Capture the cell that displays the provided text and extract its (x, y) central coordinate. 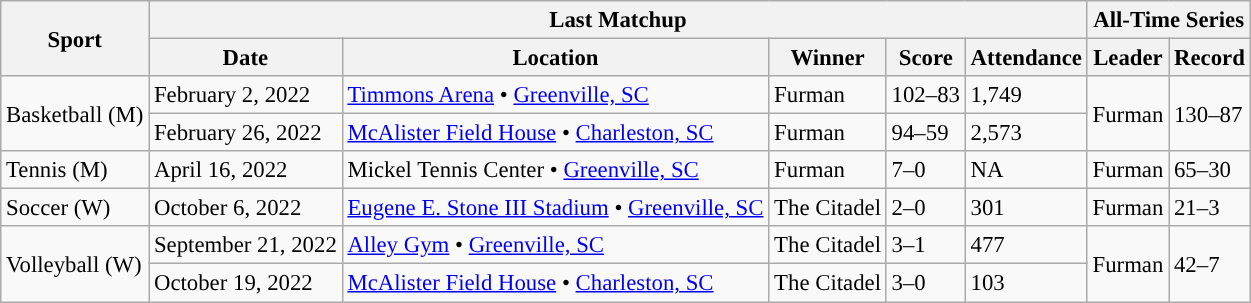
Tennis (M) (75, 170)
130–87 (1210, 114)
Last Matchup (618, 20)
Basketball (M) (75, 114)
301 (1026, 208)
September 21, 2022 (246, 245)
7–0 (926, 170)
Mickel Tennis Center • Greenville, SC (556, 170)
October 19, 2022 (246, 283)
All-Time Series (1168, 20)
65–30 (1210, 170)
94–59 (926, 133)
October 6, 2022 (246, 208)
April 16, 2022 (246, 170)
42–7 (1210, 264)
102–83 (926, 95)
Sport (75, 38)
103 (1026, 283)
Soccer (W) (75, 208)
3–0 (926, 283)
2,573 (1026, 133)
3–1 (926, 245)
Date (246, 58)
Eugene E. Stone III Stadium • Greenville, SC (556, 208)
Volleyball (W) (75, 264)
Alley Gym • Greenville, SC (556, 245)
NA (1026, 170)
477 (1026, 245)
Timmons Arena • Greenville, SC (556, 95)
Score (926, 58)
Record (1210, 58)
1,749 (1026, 95)
Leader (1128, 58)
Attendance (1026, 58)
2–0 (926, 208)
February 2, 2022 (246, 95)
February 26, 2022 (246, 133)
Winner (828, 58)
21–3 (1210, 208)
Location (556, 58)
